Output the [x, y] coordinate of the center of the cell containing the given text.  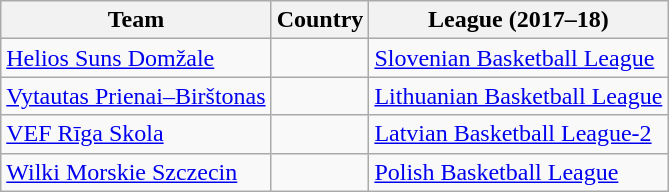
Lithuanian Basketball League [518, 96]
Country [320, 20]
Slovenian Basketball League [518, 58]
VEF Rīga Skola [136, 134]
Helios Suns Domžale [136, 58]
Vytautas Prienai–Birštonas [136, 96]
Team [136, 20]
Polish Basketball League [518, 172]
Wilki Morskie Szczecin [136, 172]
League (2017–18) [518, 20]
Latvian Basketball League-2 [518, 134]
